Pinpoint the cell where the given text exists, returning its [X, Y] midpoint coordinate. 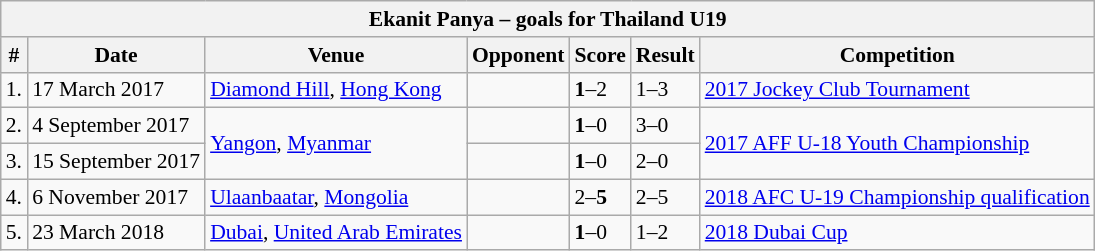
5. [14, 233]
3–0 [666, 126]
2018 Dubai Cup [898, 233]
4. [14, 197]
Yangon, Myanmar [336, 144]
2017 Jockey Club Tournament [898, 90]
2. [14, 126]
4 September 2017 [116, 126]
15 September 2017 [116, 162]
Diamond Hill, Hong Kong [336, 90]
1–3 [666, 90]
Date [116, 55]
Venue [336, 55]
2–0 [666, 162]
Ekanit Panya – goals for Thailand U19 [548, 19]
17 March 2017 [116, 90]
# [14, 55]
6 November 2017 [116, 197]
Ulaanbaatar, Mongolia [336, 197]
Dubai, United Arab Emirates [336, 233]
Opponent [518, 55]
3. [14, 162]
Result [666, 55]
2017 AFF U-18 Youth Championship [898, 144]
2018 AFC U-19 Championship qualification [898, 197]
Competition [898, 55]
Score [600, 55]
23 March 2018 [116, 233]
1. [14, 90]
